Detect which cell encompasses the target text, then output its (X, Y) center coordinate. 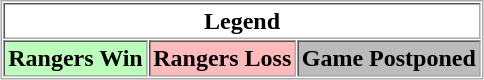
Rangers Win (76, 58)
Rangers Loss (222, 58)
Legend (242, 21)
Game Postponed (388, 58)
